From the cell containing the given text, extract its center point as (x, y) coordinate. 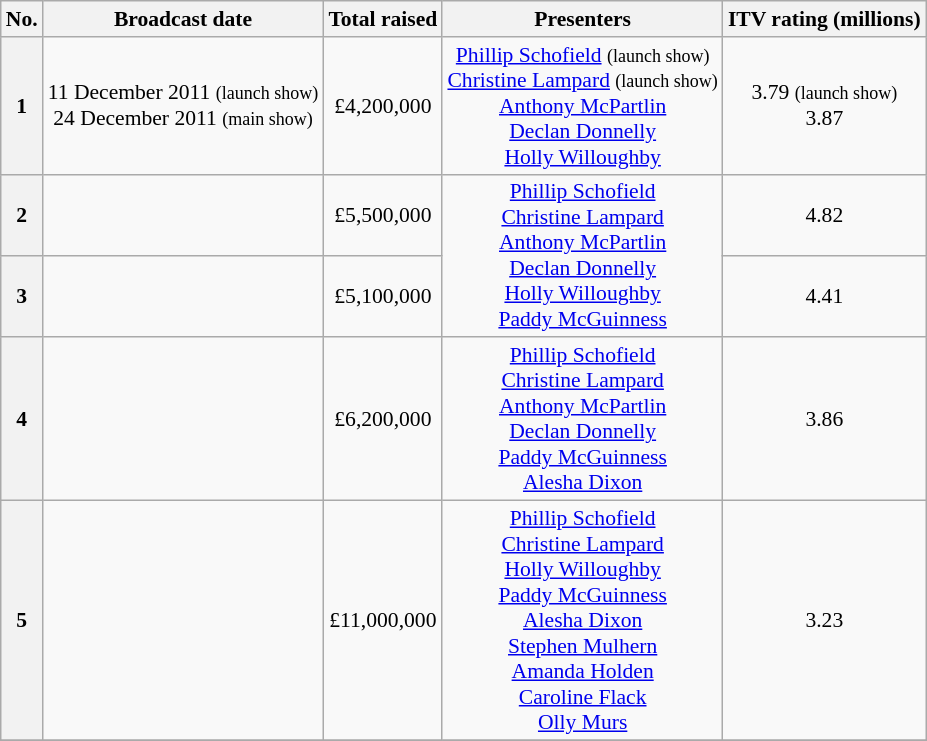
Phillip SchofieldChristine LampardAnthony McPartlinDeclan DonnellyHolly WilloughbyPaddy McGuinness (582, 256)
2 (22, 215)
4.41 (824, 297)
Broadcast date (184, 19)
1 (22, 106)
3.79 (launch show)3.87 (824, 106)
£5,500,000 (382, 215)
Phillip SchofieldChristine LampardHolly WilloughbyPaddy McGuinnessAlesha DixonStephen MulhernAmanda HoldenCaroline FlackOlly Murs (582, 621)
3.86 (824, 420)
£5,100,000 (382, 297)
Phillip Schofield (launch show)Christine Lampard (launch show)Anthony McPartlinDeclan DonnellyHolly Willoughby (582, 106)
Total raised (382, 19)
Phillip SchofieldChristine LampardAnthony McPartlinDeclan DonnellyPaddy McGuinnessAlesha Dixon (582, 420)
No. (22, 19)
ITV rating (millions) (824, 19)
5 (22, 621)
£11,000,000 (382, 621)
3 (22, 297)
4 (22, 420)
4.82 (824, 215)
11 December 2011 (launch show)24 December 2011 (main show) (184, 106)
£6,200,000 (382, 420)
Presenters (582, 19)
3.23 (824, 621)
£4,200,000 (382, 106)
